Output the (X, Y) coordinate of the center of the cell containing the given text.  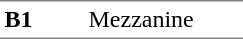
Mezzanine (164, 20)
B1 (42, 20)
